Output the (X, Y) coordinate of the center of the cell containing the given text.  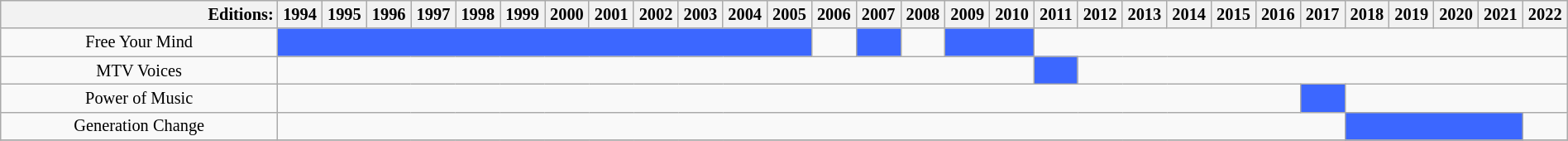
2005 (790, 15)
2008 (923, 15)
Editions: (139, 15)
MTV Voices (139, 70)
2012 (1100, 15)
2006 (834, 15)
2003 (700, 15)
2022 (1545, 15)
2011 (1055, 15)
2000 (566, 15)
1995 (344, 15)
1996 (389, 15)
2009 (968, 15)
2002 (656, 15)
Generation Change (139, 126)
1999 (523, 15)
2010 (1012, 15)
Free Your Mind (139, 42)
2001 (611, 15)
2018 (1367, 15)
1994 (300, 15)
2015 (1234, 15)
2016 (1278, 15)
2013 (1145, 15)
1998 (478, 15)
2004 (745, 15)
2014 (1189, 15)
2019 (1412, 15)
2021 (1500, 15)
1997 (433, 15)
2017 (1322, 15)
2007 (878, 15)
2020 (1456, 15)
Power of Music (139, 99)
